From the cell containing the given text, extract its center point as (X, Y) coordinate. 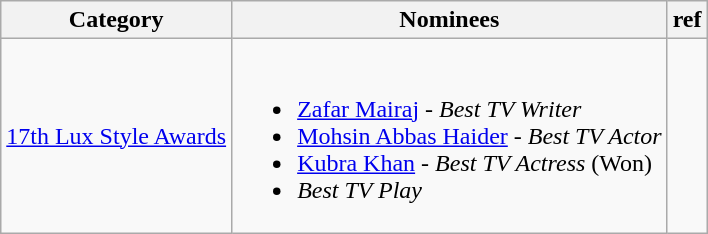
Category (116, 20)
Zafar Mairaj - Best TV WriterMohsin Abbas Haider - Best TV ActorKubra Khan - Best TV Actress (Won)Best TV Play (450, 136)
ref (687, 20)
Nominees (450, 20)
17th Lux Style Awards (116, 136)
